Output the (X, Y) coordinate of the center of the cell containing the given text.  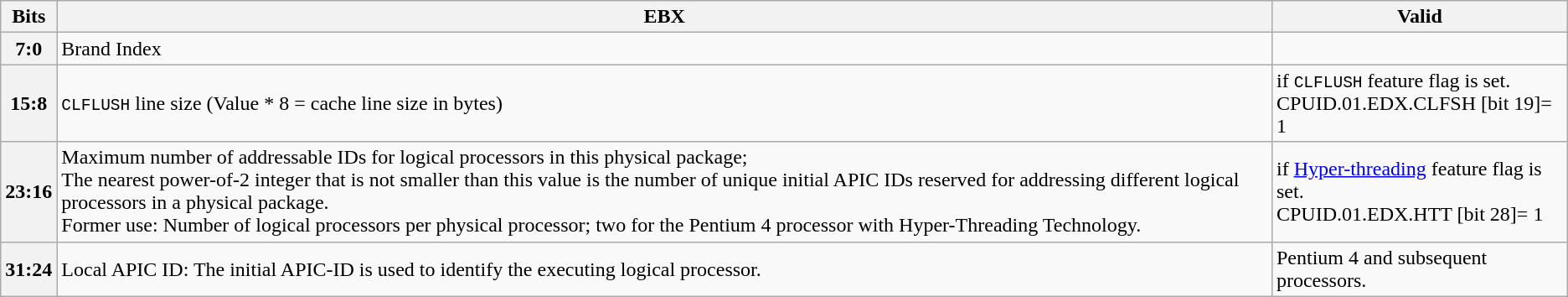
31:24 (28, 268)
15:8 (28, 103)
7:0 (28, 49)
Bits (28, 17)
Valid (1419, 17)
Brand Index (665, 49)
EBX (665, 17)
Local APIC ID: The initial APIC-ID is used to identify the executing logical processor. (665, 268)
Pentium 4 and subsequent processors. (1419, 268)
if Hyper-threading feature flag is set.CPUID.01.EDX.HTT [bit 28]= 1 (1419, 191)
23:16 (28, 191)
CLFLUSH line size (Value * 8 = cache line size in bytes) (665, 103)
if CLFLUSH feature flag is set.CPUID.01.EDX.CLFSH [bit 19]= 1 (1419, 103)
